Pinpoint the cell where the given text exists, returning its [x, y] midpoint coordinate. 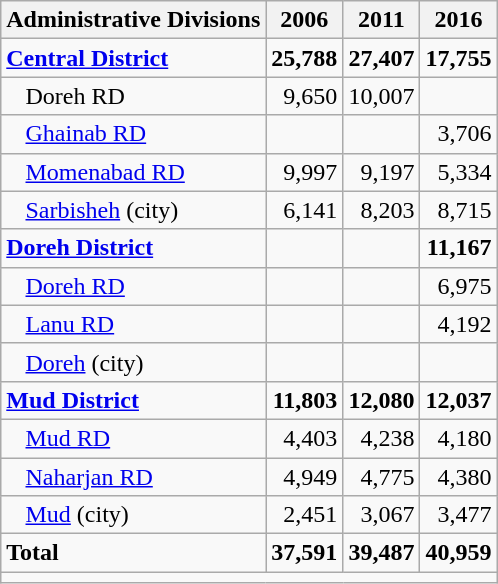
5,334 [458, 172]
2016 [458, 20]
Doreh (city) [134, 362]
Momenabad RD [134, 172]
3,067 [382, 515]
8,715 [458, 210]
39,487 [382, 553]
4,403 [304, 438]
Administrative Divisions [134, 20]
Mud RD [134, 438]
6,975 [458, 286]
17,755 [458, 58]
4,238 [382, 438]
6,141 [304, 210]
11,803 [304, 400]
Central District [134, 58]
Lanu RD [134, 324]
2011 [382, 20]
27,407 [382, 58]
40,959 [458, 553]
Naharjan RD [134, 477]
Doreh District [134, 248]
Mud District [134, 400]
Total [134, 553]
12,080 [382, 400]
37,591 [304, 553]
4,380 [458, 477]
3,477 [458, 515]
2006 [304, 20]
12,037 [458, 400]
3,706 [458, 134]
4,180 [458, 438]
9,650 [304, 96]
11,167 [458, 248]
Ghainab RD [134, 134]
10,007 [382, 96]
9,997 [304, 172]
2,451 [304, 515]
8,203 [382, 210]
4,775 [382, 477]
Mud (city) [134, 515]
9,197 [382, 172]
25,788 [304, 58]
4,949 [304, 477]
Sarbisheh (city) [134, 210]
4,192 [458, 324]
